Provide the [x, y] coordinate of the cell's center where the given text is located.  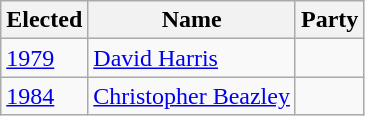
David Harris [192, 58]
Christopher Beazley [192, 96]
Elected [44, 20]
Party [329, 20]
1984 [44, 96]
Name [192, 20]
1979 [44, 58]
